Identify which cell holds the provided text, then report its [x, y] central coordinate. 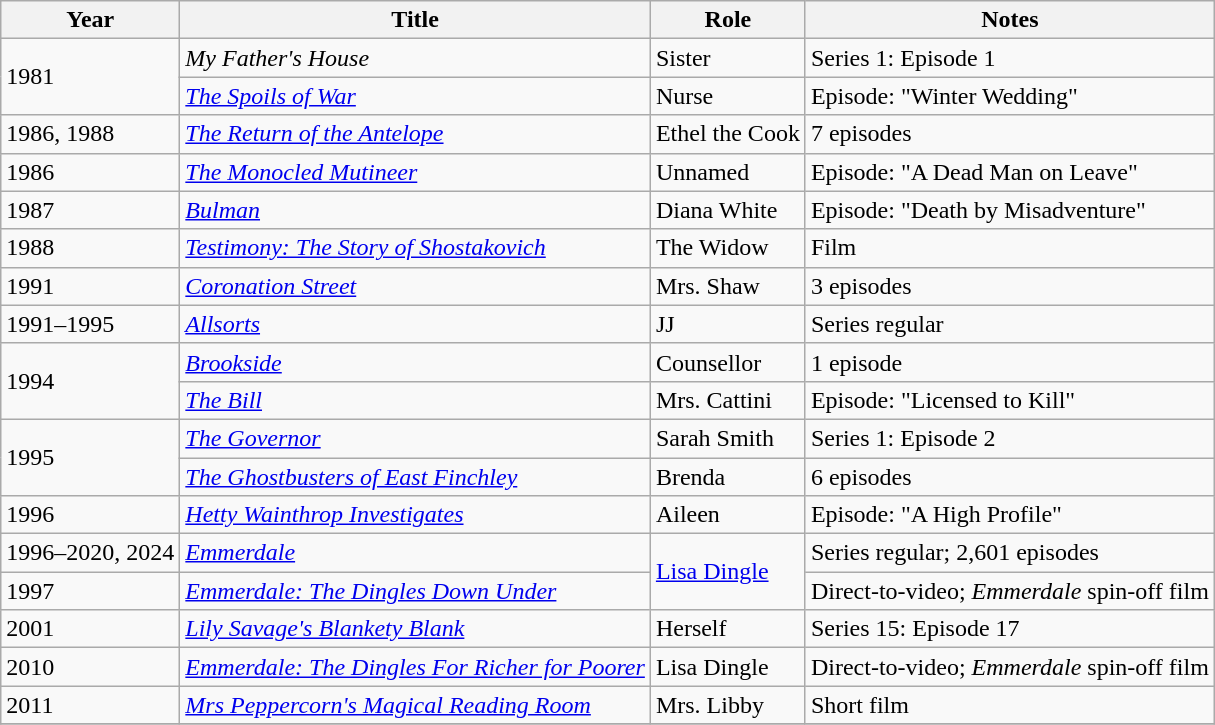
Film [1010, 248]
Mrs. Cattini [728, 400]
1994 [90, 381]
3 episodes [1010, 286]
Nurse [728, 96]
Aileen [728, 515]
1996–2020, 2024 [90, 553]
The Bill [416, 400]
1 episode [1010, 362]
JJ [728, 324]
Bulman [416, 210]
1986 [90, 172]
Series 1: Episode 1 [1010, 58]
Allsorts [416, 324]
The Widow [728, 248]
Emmerdale: The Dingles Down Under [416, 591]
1991–1995 [90, 324]
Series regular; 2,601 episodes [1010, 553]
1991 [90, 286]
Role [728, 20]
1988 [90, 248]
2011 [90, 705]
The Ghostbusters of East Finchley [416, 477]
Short film [1010, 705]
Diana White [728, 210]
Ethel the Cook [728, 134]
Sarah Smith [728, 438]
Lily Savage's Blankety Blank [416, 629]
Mrs. Shaw [728, 286]
1986, 1988 [90, 134]
2010 [90, 667]
Unnamed [728, 172]
Episode: "A High Profile" [1010, 515]
Series 15: Episode 17 [1010, 629]
Episode: "Licensed to Kill" [1010, 400]
Series 1: Episode 2 [1010, 438]
My Father's House [416, 58]
Sister [728, 58]
Counsellor [728, 362]
Emmerdale: The Dingles For Richer for Poorer [416, 667]
Mrs Peppercorn's Magical Reading Room [416, 705]
2001 [90, 629]
1981 [90, 77]
Herself [728, 629]
Mrs. Libby [728, 705]
Episode: "Winter Wedding" [1010, 96]
Testimony: The Story of Shostakovich [416, 248]
Coronation Street [416, 286]
Hetty Wainthrop Investigates [416, 515]
Brenda [728, 477]
7 episodes [1010, 134]
The Return of the Antelope [416, 134]
Emmerdale [416, 553]
1995 [90, 457]
Brookside [416, 362]
The Governor [416, 438]
The Spoils of War [416, 96]
Notes [1010, 20]
6 episodes [1010, 477]
The Monocled Mutineer [416, 172]
Title [416, 20]
1997 [90, 591]
Episode: "A Dead Man on Leave" [1010, 172]
Series regular [1010, 324]
Year [90, 20]
1996 [90, 515]
1987 [90, 210]
Episode: "Death by Misadventure" [1010, 210]
